Detect which cell encompasses the target text, then output its (x, y) center coordinate. 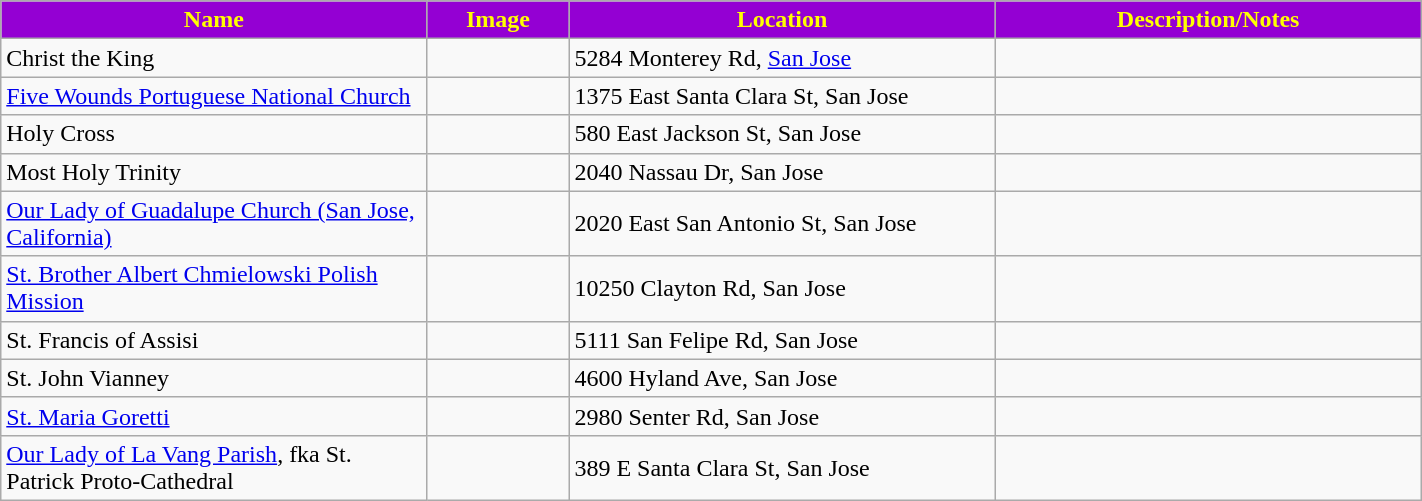
580 East Jackson St, San Jose (782, 134)
Image (498, 20)
10250 Clayton Rd, San Jose (782, 288)
St. Maria Goretti (214, 416)
Five Wounds Portuguese National Church (214, 96)
Our Lady of Guadalupe Church (San Jose, California) (214, 224)
St. Francis of Assisi (214, 340)
2020 East San Antonio St, San Jose (782, 224)
2980 Senter Rd, San Jose (782, 416)
Holy Cross (214, 134)
Most Holy Trinity (214, 172)
Name (214, 20)
5111 San Felipe Rd, San Jose (782, 340)
1375 East Santa Clara St, San Jose (782, 96)
389 E Santa Clara St, San Jose (782, 468)
4600 Hyland Ave, San Jose (782, 378)
Our Lady of La Vang Parish, fka St. Patrick Proto-Cathedral (214, 468)
Description/Notes (1208, 20)
Location (782, 20)
2040 Nassau Dr, San Jose (782, 172)
Christ the King (214, 58)
St. Brother Albert Chmielowski Polish Mission (214, 288)
St. John Vianney (214, 378)
5284 Monterey Rd, San Jose (782, 58)
